Output the (X, Y) coordinate of the center of the cell containing the given text.  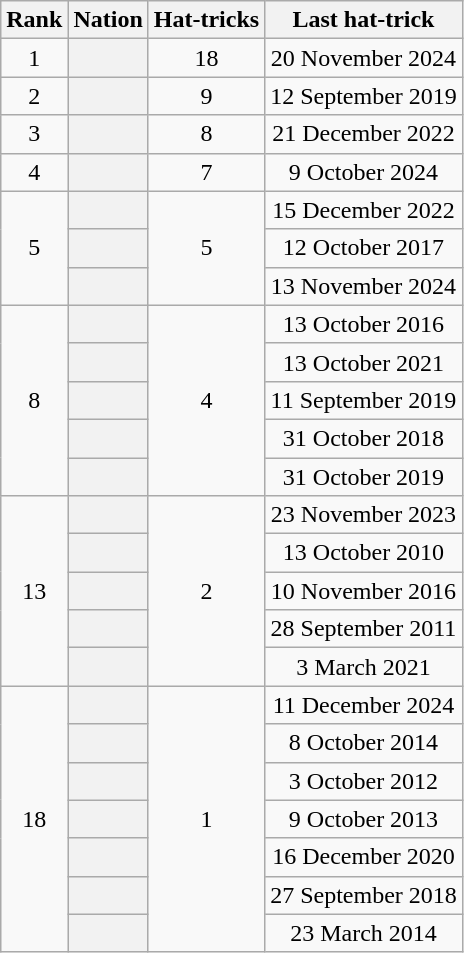
28 September 2011 (364, 629)
8 October 2014 (364, 743)
11 September 2019 (364, 400)
3 March 2021 (364, 667)
23 March 2014 (364, 933)
13 October 2010 (364, 553)
9 (206, 96)
31 October 2019 (364, 477)
12 October 2017 (364, 248)
23 November 2023 (364, 515)
31 October 2018 (364, 438)
13 October 2016 (364, 324)
9 October 2013 (364, 819)
20 November 2024 (364, 58)
13 November 2024 (364, 286)
13 (34, 591)
15 December 2022 (364, 210)
12 September 2019 (364, 96)
9 October 2024 (364, 172)
21 December 2022 (364, 134)
Nation (108, 20)
10 November 2016 (364, 591)
Hat-tricks (206, 20)
3 (34, 134)
3 October 2012 (364, 781)
27 September 2018 (364, 895)
11 December 2024 (364, 705)
Rank (34, 20)
13 October 2021 (364, 362)
7 (206, 172)
16 December 2020 (364, 857)
Last hat-trick (364, 20)
